Return [x, y] of the center of cell containing provided text 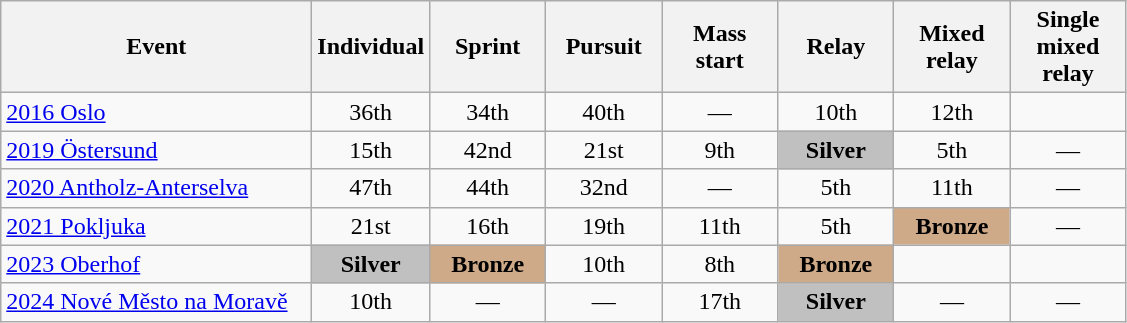
19th [604, 226]
16th [488, 226]
2016 Oslo [156, 112]
2023 Oberhof [156, 264]
2021 Pokljuka [156, 226]
15th [371, 150]
Mixed relay [952, 47]
Single mixed relay [1068, 47]
34th [488, 112]
40th [604, 112]
Pursuit [604, 47]
9th [720, 150]
32nd [604, 188]
Relay [836, 47]
2024 Nové Město na Moravě [156, 302]
42nd [488, 150]
17th [720, 302]
8th [720, 264]
Event [156, 47]
12th [952, 112]
Individual [371, 47]
44th [488, 188]
Mass start [720, 47]
Sprint [488, 47]
2019 Östersund [156, 150]
47th [371, 188]
36th [371, 112]
2020 Antholz-Anterselva [156, 188]
